Pinpoint the cell where the given text exists, returning its [X, Y] midpoint coordinate. 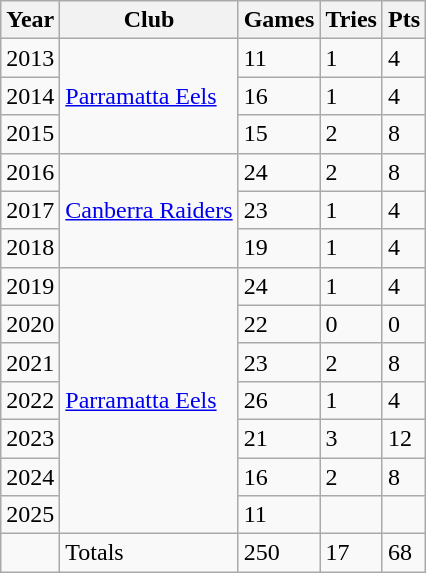
Year [30, 20]
Tries [352, 20]
3 [352, 438]
250 [279, 553]
12 [404, 438]
2013 [30, 58]
2015 [30, 134]
21 [279, 438]
2023 [30, 438]
2016 [30, 172]
2014 [30, 96]
2018 [30, 248]
2022 [30, 400]
Totals [149, 553]
2024 [30, 477]
19 [279, 248]
17 [352, 553]
2019 [30, 286]
2025 [30, 515]
22 [279, 324]
2020 [30, 324]
2021 [30, 362]
26 [279, 400]
15 [279, 134]
Pts [404, 20]
Club [149, 20]
2017 [30, 210]
68 [404, 553]
Games [279, 20]
Canberra Raiders [149, 210]
